Pinpoint the cell where the given text exists, returning its (x, y) midpoint coordinate. 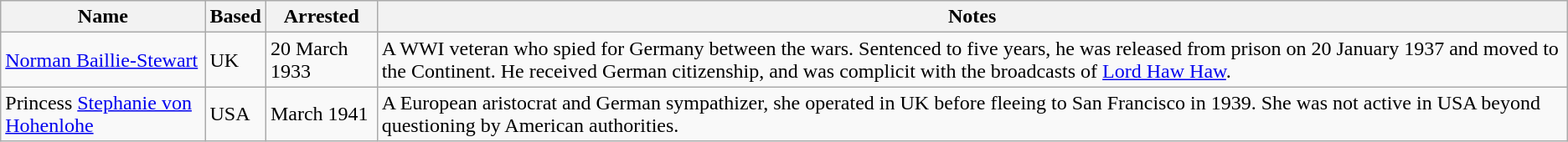
Norman Baillie-Stewart (103, 60)
USA (235, 114)
20 March 1933 (322, 60)
Princess Stephanie von Hohenlohe (103, 114)
UK (235, 60)
Name (103, 17)
Based (235, 17)
Arrested (322, 17)
March 1941 (322, 114)
Notes (972, 17)
